Capture the cell that displays the provided text and extract its [x, y] central coordinate. 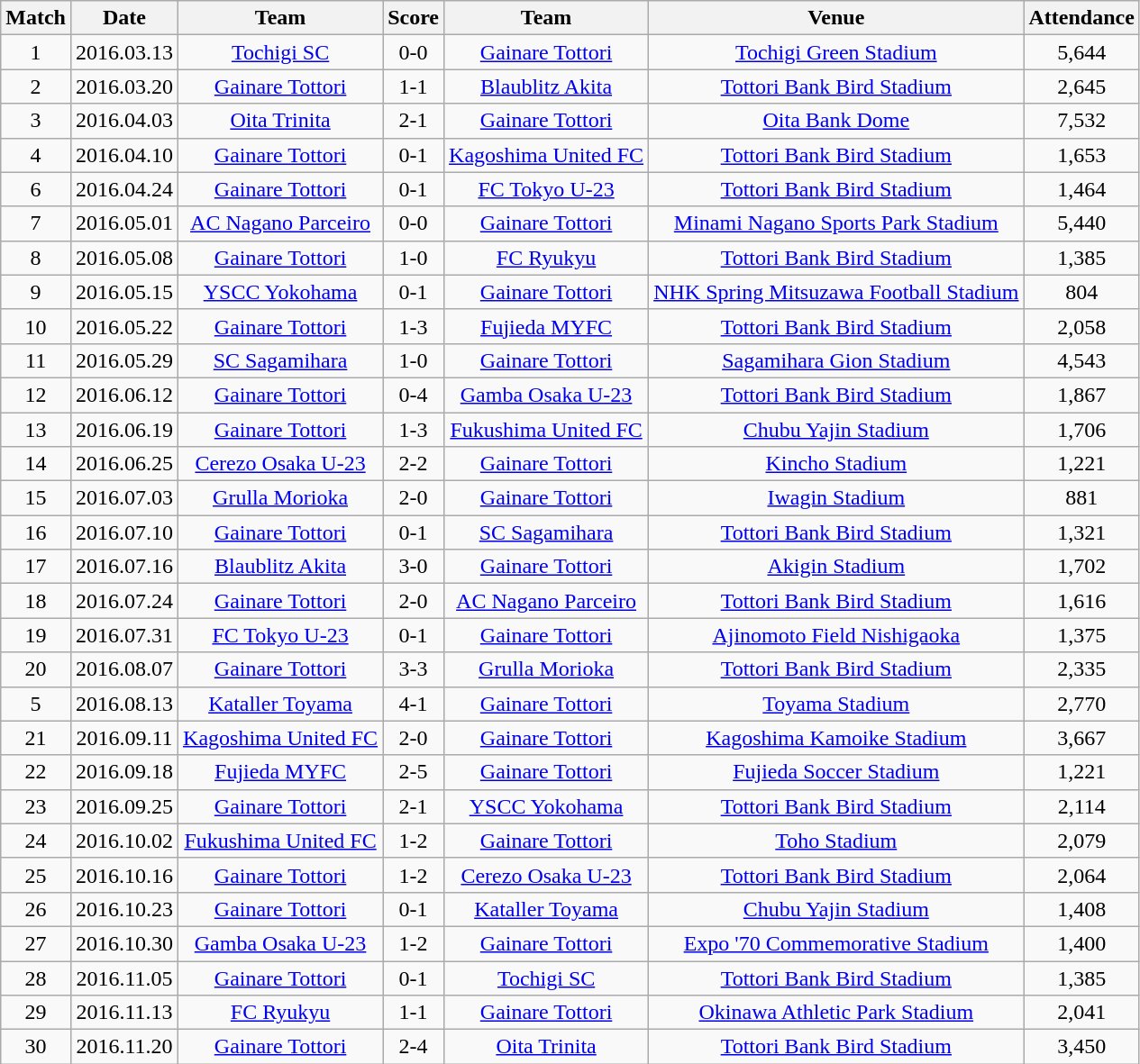
20 [36, 669]
2016.07.10 [124, 532]
29 [36, 1013]
2016.04.03 [124, 121]
1,653 [1081, 155]
26 [36, 909]
5 [36, 704]
15 [36, 498]
2016.04.10 [124, 155]
17 [36, 567]
11 [36, 360]
Okinawa Athletic Park Stadium [836, 1013]
1,706 [1081, 430]
5,440 [1081, 223]
10 [36, 326]
2,645 [1081, 86]
30 [36, 1047]
1,464 [1081, 189]
27 [36, 943]
Ajinomoto Field Nishigaoka [836, 635]
2016.10.30 [124, 943]
2016.10.16 [124, 875]
Iwagin Stadium [836, 498]
2016.06.25 [124, 464]
2016.08.13 [124, 704]
2016.04.24 [124, 189]
Kagoshima Kamoike Stadium [836, 738]
Akigin Stadium [836, 567]
2016.10.02 [124, 841]
3,450 [1081, 1047]
5,644 [1081, 52]
Score [414, 18]
2,058 [1081, 326]
2-4 [414, 1047]
2016.09.11 [124, 738]
2016.07.16 [124, 567]
Expo '70 Commemorative Stadium [836, 943]
Oita Bank Dome [836, 121]
7 [36, 223]
2,335 [1081, 669]
2016.06.12 [124, 395]
Fujieda Soccer Stadium [836, 772]
1,408 [1081, 909]
2016.05.01 [124, 223]
22 [36, 772]
14 [36, 464]
6 [36, 189]
3,667 [1081, 738]
4 [36, 155]
4-1 [414, 704]
19 [36, 635]
1 [36, 52]
2-5 [414, 772]
1,375 [1081, 635]
2016.05.29 [124, 360]
2016.05.15 [124, 292]
8 [36, 258]
2016.07.31 [124, 635]
1,321 [1081, 532]
2016.05.08 [124, 258]
21 [36, 738]
804 [1081, 292]
18 [36, 601]
Attendance [1081, 18]
2016.11.20 [124, 1047]
3-3 [414, 669]
NHK Spring Mitsuzawa Football Stadium [836, 292]
16 [36, 532]
Kincho Stadium [836, 464]
25 [36, 875]
0-4 [414, 395]
4,543 [1081, 360]
2016.07.24 [124, 601]
2016.03.20 [124, 86]
12 [36, 395]
9 [36, 292]
Sagamihara Gion Stadium [836, 360]
1,400 [1081, 943]
2016.11.05 [124, 978]
Venue [836, 18]
2016.08.07 [124, 669]
3 [36, 121]
2016.03.13 [124, 52]
28 [36, 978]
Match [36, 18]
7,532 [1081, 121]
Toho Stadium [836, 841]
2016.05.22 [124, 326]
2-2 [414, 464]
2016.07.03 [124, 498]
Date [124, 18]
2,079 [1081, 841]
2,041 [1081, 1013]
2,770 [1081, 704]
2,114 [1081, 806]
881 [1081, 498]
1,616 [1081, 601]
2016.10.23 [124, 909]
Tochigi Green Stadium [836, 52]
2016.09.18 [124, 772]
23 [36, 806]
2016.11.13 [124, 1013]
13 [36, 430]
1,702 [1081, 567]
2 [36, 86]
1,867 [1081, 395]
2016.09.25 [124, 806]
24 [36, 841]
3-0 [414, 567]
2,064 [1081, 875]
Toyama Stadium [836, 704]
2016.06.19 [124, 430]
Minami Nagano Sports Park Stadium [836, 223]
